Pinpoint the cell where the given text exists, returning its (X, Y) midpoint coordinate. 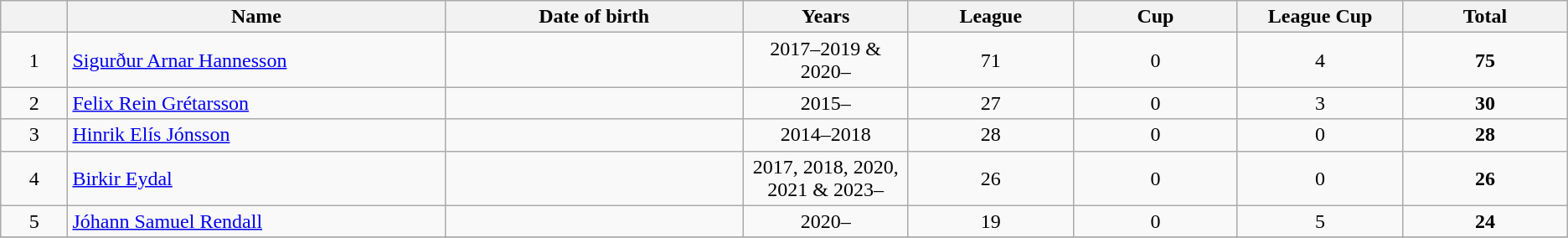
27 (990, 103)
2017–2019 & 2020– (826, 60)
2014–2018 (826, 135)
1 (34, 60)
League Cup (1320, 17)
2015– (826, 103)
2017, 2018, 2020, 2021 & 2023– (826, 178)
League (990, 17)
Date of birth (594, 17)
2020– (826, 221)
Hinrik Elís Jónsson (256, 135)
Name (256, 17)
Jóhann Samuel Rendall (256, 221)
2 (34, 103)
Total (1485, 17)
Cup (1155, 17)
Sigurður Arnar Hannesson (256, 60)
71 (990, 60)
19 (990, 221)
24 (1485, 221)
30 (1485, 103)
75 (1485, 60)
Felix Rein Grétarsson (256, 103)
Birkir Eydal (256, 178)
Years (826, 17)
